Return [X, Y] of the center of cell containing provided text 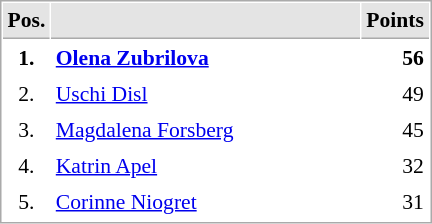
Corinne Niogret [206, 201]
Magdalena Forsberg [206, 129]
Katrin Apel [206, 165]
4. [26, 165]
3. [26, 129]
Points [396, 21]
Pos. [26, 21]
32 [396, 165]
5. [26, 201]
1. [26, 57]
2. [26, 93]
56 [396, 57]
31 [396, 201]
49 [396, 93]
45 [396, 129]
Uschi Disl [206, 93]
Olena Zubrilova [206, 57]
